Find where the given text appears and provide that cell's center as [x, y] coordinate. 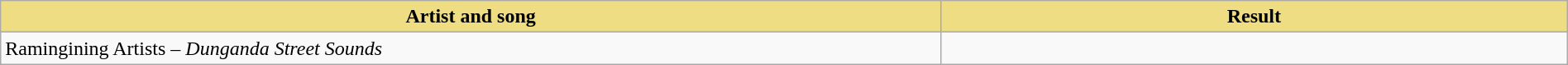
Ramingining Artists – Dunganda Street Sounds [471, 48]
Artist and song [471, 17]
Result [1254, 17]
